Scan for the cell matching the given text and deliver its [x, y] coordinate at center. 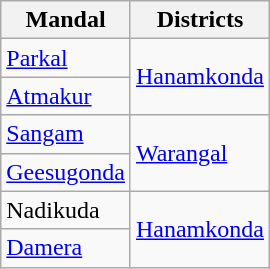
Geesugonda [66, 172]
Sangam [66, 134]
Atmakur [66, 96]
Nadikuda [66, 210]
Districts [200, 20]
Parkal [66, 58]
Mandal [66, 20]
Warangal [200, 153]
Damera [66, 248]
